Return [x, y] of the center of cell containing provided text 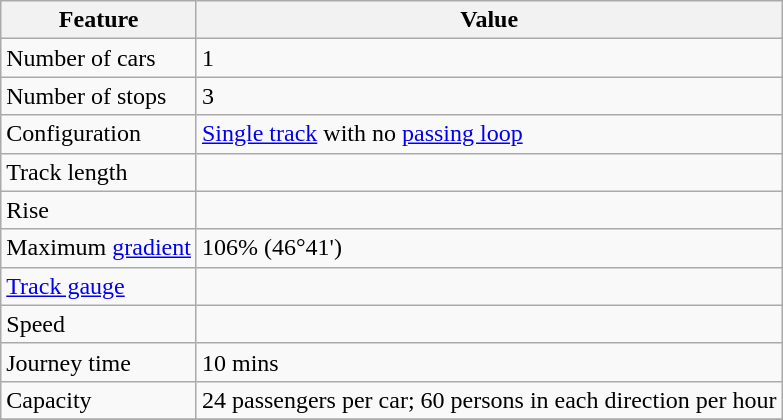
Number of cars [99, 58]
Feature [99, 20]
Single track with no passing loop [489, 134]
Configuration [99, 134]
Capacity [99, 400]
Speed [99, 324]
Journey time [99, 362]
Track gauge [99, 286]
10 mins [489, 362]
106% (46°41') [489, 248]
Rise [99, 210]
Value [489, 20]
1 [489, 58]
Maximum gradient [99, 248]
Number of stops [99, 96]
Track length [99, 172]
3 [489, 96]
24 passengers per car; 60 persons in each direction per hour [489, 400]
